Identify which cell holds the provided text, then report its [x, y] central coordinate. 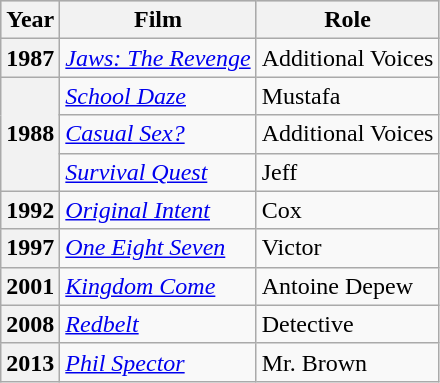
Redbelt [158, 324]
2008 [30, 324]
Film [158, 20]
Jeff [348, 172]
School Daze [158, 96]
1987 [30, 58]
Jaws: The Revenge [158, 58]
Casual Sex? [158, 134]
Kingdom Come [158, 286]
Year [30, 20]
Phil Spector [158, 362]
1992 [30, 210]
Antoine Depew [348, 286]
2001 [30, 286]
1988 [30, 134]
Mr. Brown [348, 362]
Mustafa [348, 96]
Detective [348, 324]
1997 [30, 248]
Original Intent [158, 210]
Role [348, 20]
One Eight Seven [158, 248]
Survival Quest [158, 172]
2013 [30, 362]
Victor [348, 248]
Cox [348, 210]
